Capture the cell that displays the provided text and extract its (x, y) central coordinate. 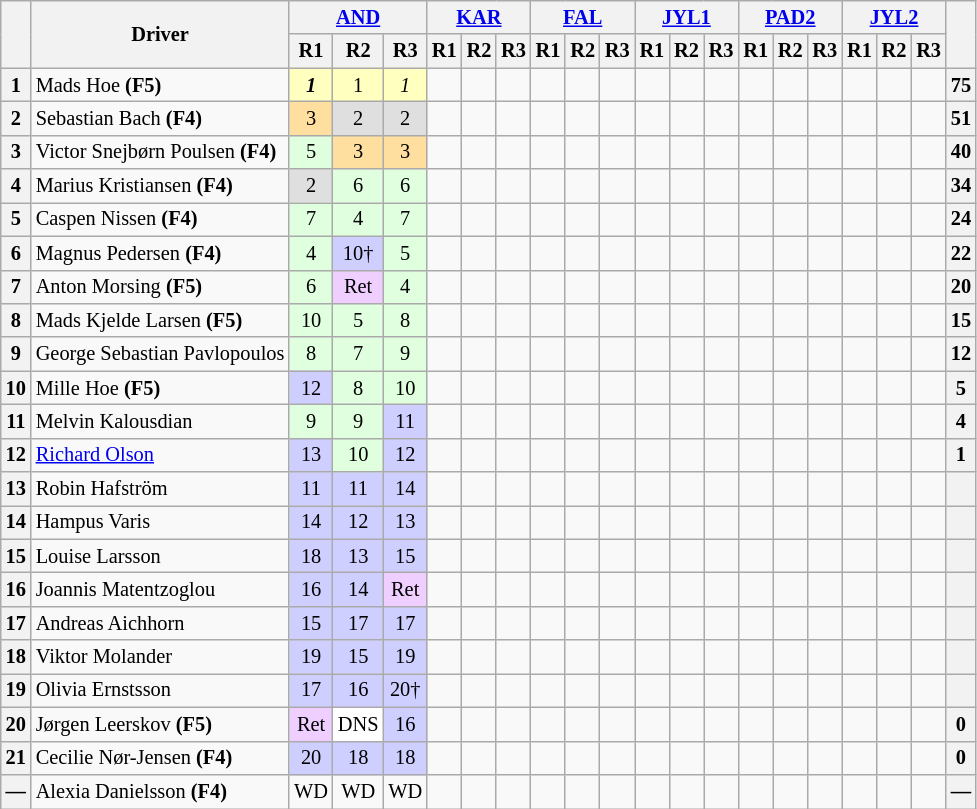
20† (405, 690)
Sebastian Bach (F4) (160, 118)
Jørgen Leerskov (F5) (160, 724)
PAD2 (790, 17)
George Sebastian Pavlopoulos (160, 354)
Mads Kjelde Larsen (F5) (160, 320)
Robin Hafström (160, 489)
Olivia Ernstsson (160, 690)
Alexia Danielsson (F4) (160, 791)
FAL (583, 17)
Viktor Molander (160, 657)
Victor Snejbørn Poulsen (F4) (160, 152)
21 (16, 758)
Magnus Pedersen (F4) (160, 253)
Melvin Kalousdian (160, 421)
Andreas Aichhorn (160, 623)
Driver (160, 34)
Mads Hoe (F5) (160, 85)
40 (961, 152)
34 (961, 186)
Louise Larsson (160, 556)
Marius Kristiansen (F4) (160, 186)
75 (961, 85)
Anton Morsing (F5) (160, 287)
Caspen Nissen (F4) (160, 219)
24 (961, 219)
AND (358, 17)
Cecilie Nør-Jensen (F4) (160, 758)
KAR (479, 17)
10† (358, 253)
DNS (358, 724)
Richard Olson (160, 455)
51 (961, 118)
JYL1 (687, 17)
22 (961, 253)
JYL2 (894, 17)
Joannis Matentzoglou (160, 589)
Hampus Varis (160, 522)
Mille Hoe (F5) (160, 388)
